Output the [x, y] coordinate of the center of the cell containing the given text.  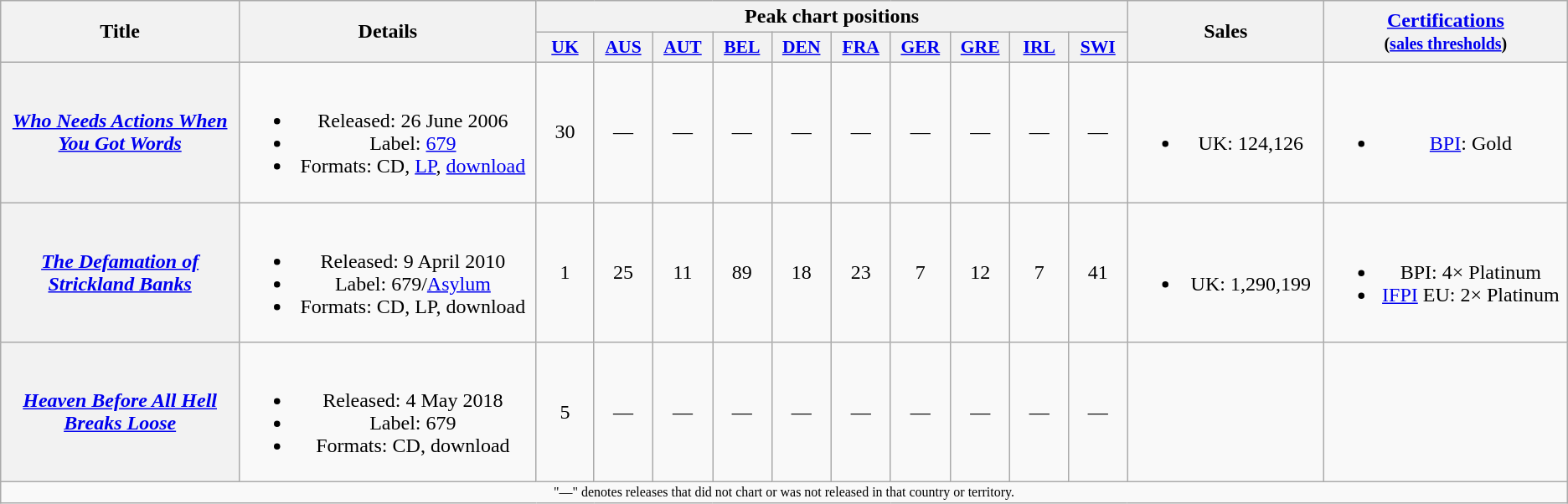
IRL [1039, 48]
Details [389, 32]
FRA [861, 48]
Peak chart positions [832, 17]
BPI: 4× PlatinumIFPI EU: 2× Platinum [1446, 273]
SWI [1098, 48]
18 [801, 273]
41 [1098, 273]
Certifications(sales thresholds) [1446, 32]
Released: 9 April 2010Label: 679/AsylumFormats: CD, LP, download [389, 273]
5 [565, 412]
GRE [980, 48]
BPI: Gold [1446, 132]
UK: 124,126 [1226, 132]
Title [121, 32]
Heaven Before All Hell Breaks Loose [121, 412]
UK: 1,290,199 [1226, 273]
Released: 26 June 2006Label: 679Formats: CD, LP, download [389, 132]
89 [742, 273]
23 [861, 273]
1 [565, 273]
"—" denotes releases that did not chart or was not released in that country or territory. [784, 492]
12 [980, 273]
11 [682, 273]
30 [565, 132]
DEN [801, 48]
BEL [742, 48]
AUT [682, 48]
AUS [623, 48]
Sales [1226, 32]
Who Needs Actions WhenYou Got Words [121, 132]
25 [623, 273]
UK [565, 48]
Released: 4 May 2018Label: 679Formats: CD, download [389, 412]
GER [920, 48]
The Defamation ofStrickland Banks [121, 273]
